Detect which cell encompasses the target text, then output its [x, y] center coordinate. 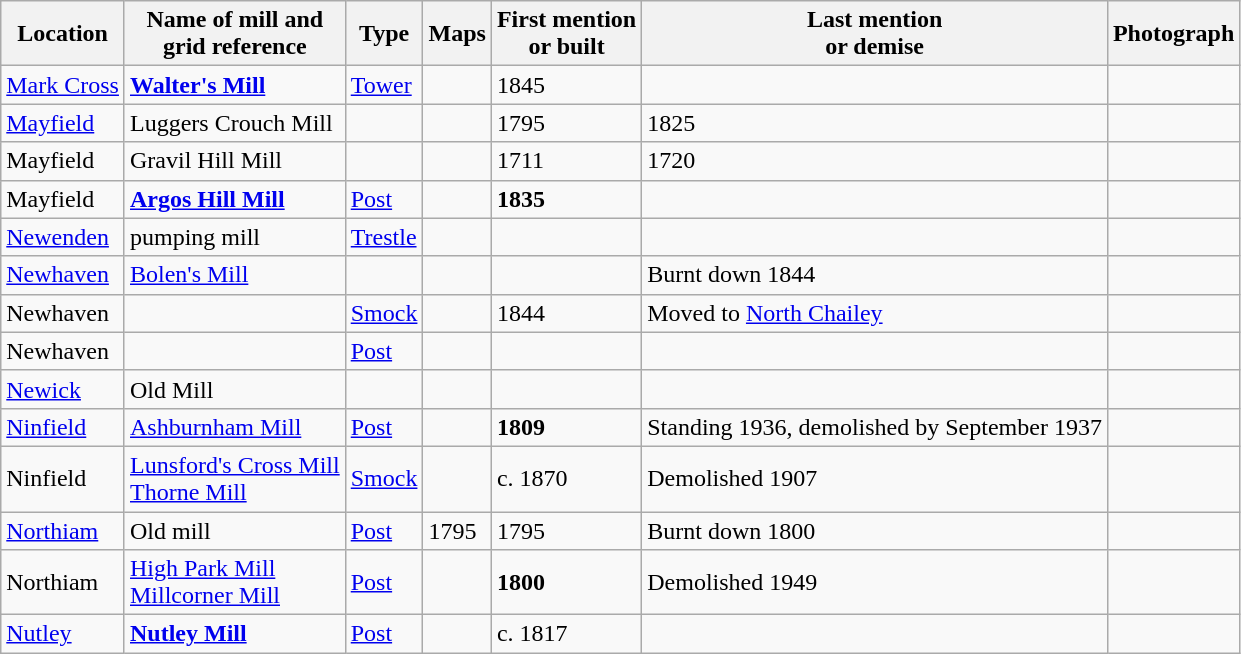
Moved to North Chailey [875, 313]
1720 [875, 161]
Lunsford's Cross MillThorne Mill [234, 478]
Standing 1936, demolished by September 1937 [875, 427]
Walter's Mill [234, 85]
Mark Cross [63, 85]
Old Mill [234, 389]
Bolen's Mill [234, 275]
1835 [566, 199]
Tower [384, 85]
Type [384, 34]
Burnt down 1800 [875, 531]
c. 1817 [566, 634]
Newick [63, 389]
Gravil Hill Mill [234, 161]
1844 [566, 313]
Photograph [1173, 34]
Burnt down 1844 [875, 275]
Name of mill andgrid reference [234, 34]
Trestle [384, 237]
1825 [875, 123]
Demolished 1907 [875, 478]
Location [63, 34]
Maps [457, 34]
Old mill [234, 531]
Ashburnham Mill [234, 427]
Nutley [63, 634]
1845 [566, 85]
1711 [566, 161]
1809 [566, 427]
Last mention or demise [875, 34]
Demolished 1949 [875, 582]
c. 1870 [566, 478]
Luggers Crouch Mill [234, 123]
1800 [566, 582]
pumping mill [234, 237]
Newenden [63, 237]
High Park MillMillcorner Mill [234, 582]
Argos Hill Mill [234, 199]
Nutley Mill [234, 634]
First mentionor built [566, 34]
